For the text-containing cell, return its midpoint in (X, Y) coordinate format. 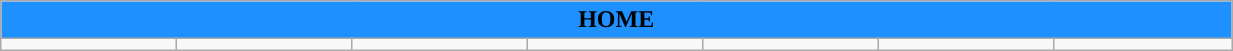
HOME (616, 20)
